Search for the cell housing the specified text and yield its (X, Y) center coordinate. 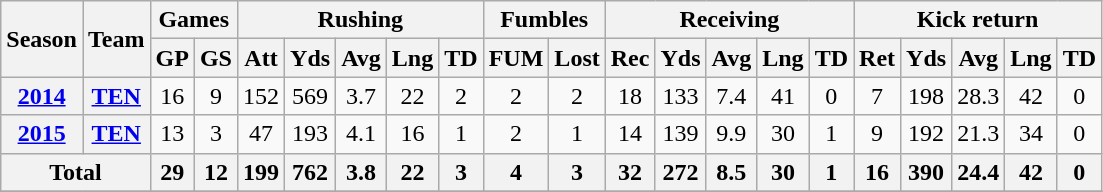
133 (680, 96)
FUM (516, 58)
8.5 (732, 172)
14 (630, 134)
Lost (577, 58)
GP (172, 58)
390 (926, 172)
29 (172, 172)
Rec (630, 58)
4.1 (362, 134)
GS (216, 58)
Team (116, 39)
569 (310, 96)
2015 (42, 134)
3.8 (362, 172)
198 (926, 96)
Kick return (978, 20)
Total (76, 172)
762 (310, 172)
24.4 (978, 172)
41 (783, 96)
2014 (42, 96)
272 (680, 172)
193 (310, 134)
47 (260, 134)
9.9 (732, 134)
Ret (878, 58)
139 (680, 134)
4 (516, 172)
34 (1031, 134)
18 (630, 96)
152 (260, 96)
Season (42, 39)
13 (172, 134)
199 (260, 172)
12 (216, 172)
Games (194, 20)
Fumbles (544, 20)
Att (260, 58)
Rushing (360, 20)
Receiving (729, 20)
3.7 (362, 96)
28.3 (978, 96)
21.3 (978, 134)
7.4 (732, 96)
192 (926, 134)
32 (630, 172)
7 (878, 96)
